Output the (X, Y) coordinate of the center of the cell containing the given text.  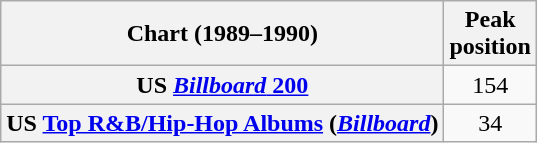
34 (490, 123)
US Billboard 200 (222, 85)
Peakposition (490, 34)
US Top R&B/Hip-Hop Albums (Billboard) (222, 123)
154 (490, 85)
Chart (1989–1990) (222, 34)
